Extract the (x, y) coordinate from the center of the cell holding the provided text.  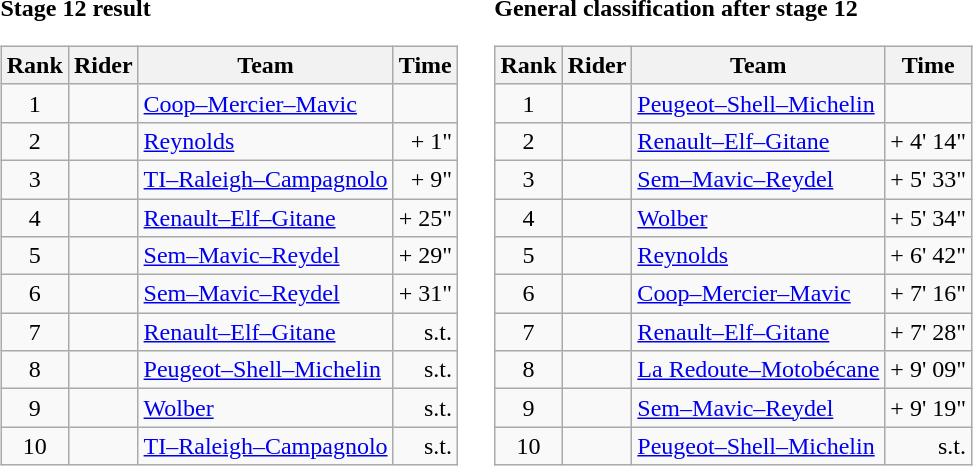
+ 9" (425, 179)
+ 9' 19" (928, 408)
La Redoute–Motobécane (758, 370)
+ 4' 14" (928, 141)
+ 5' 33" (928, 179)
+ 9' 09" (928, 370)
+ 29" (425, 256)
+ 5' 34" (928, 217)
+ 25" (425, 217)
+ 7' 28" (928, 332)
+ 6' 42" (928, 256)
+ 31" (425, 294)
+ 7' 16" (928, 294)
+ 1" (425, 141)
